Capture the cell that displays the provided text and extract its [X, Y] central coordinate. 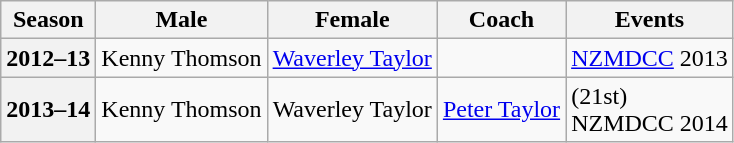
Peter Taylor [501, 110]
Female [352, 20]
Events [650, 20]
Season [48, 20]
2013–14 [48, 110]
Coach [501, 20]
2012–13 [48, 58]
Male [182, 20]
(21st)NZMDCC 2014 [650, 110]
NZMDCC 2013 [650, 58]
